Find where the given text appears and provide that cell's center as (x, y) coordinate. 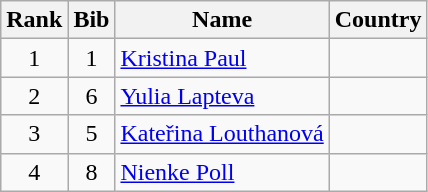
Rank (34, 20)
Kristina Paul (222, 58)
Bib (92, 20)
2 (34, 96)
Kateřina Louthanová (222, 134)
5 (92, 134)
Nienke Poll (222, 172)
Name (222, 20)
6 (92, 96)
3 (34, 134)
Country (378, 20)
Yulia Lapteva (222, 96)
8 (92, 172)
4 (34, 172)
